Scan for the cell matching the given text and deliver its [X, Y] coordinate at center. 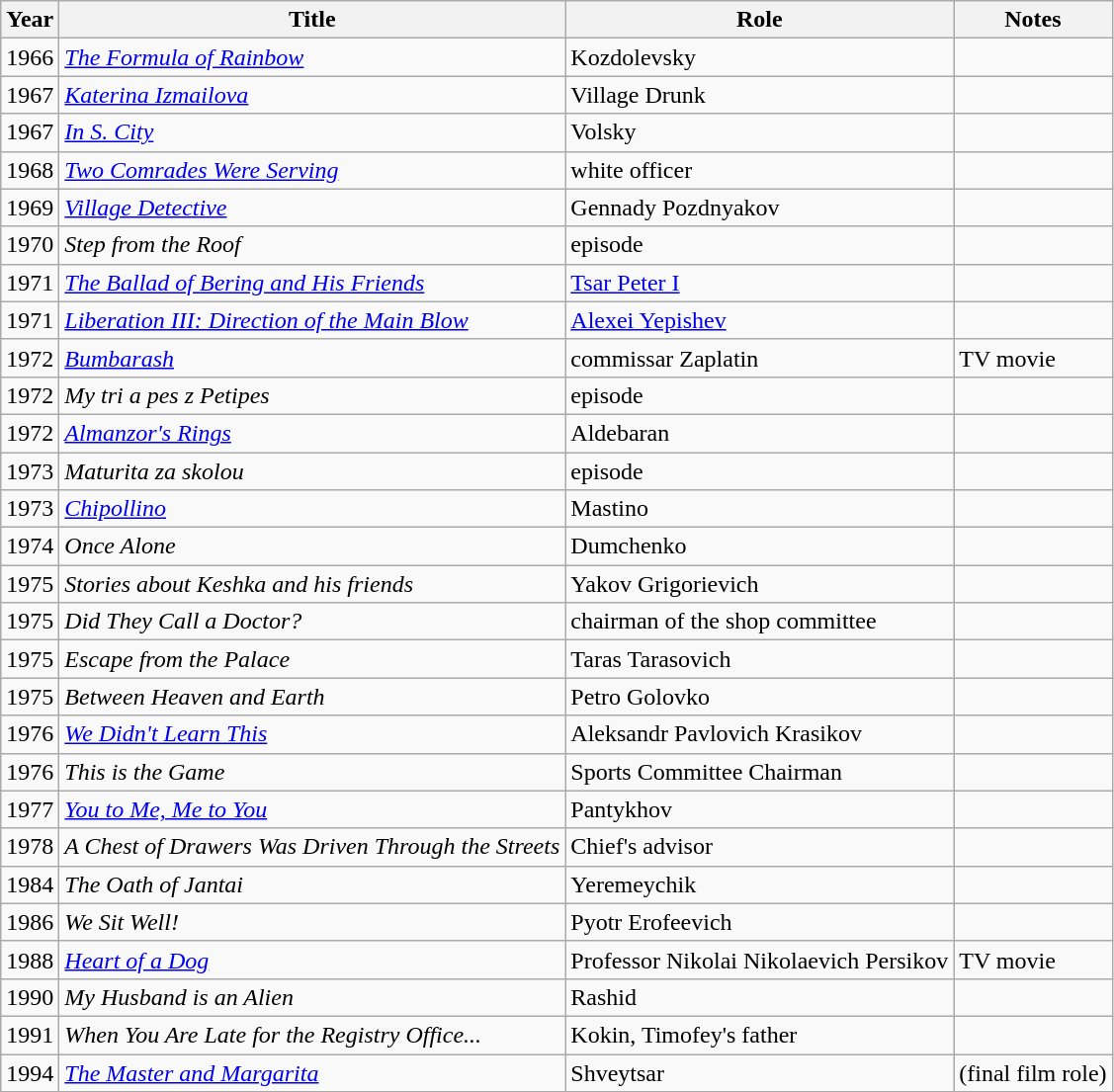
This is the Game [312, 772]
Mastino [759, 509]
Heart of a Dog [312, 960]
1994 [30, 1072]
Sports Committee Chairman [759, 772]
Year [30, 20]
The Formula of Rainbow [312, 57]
1970 [30, 245]
1990 [30, 997]
1969 [30, 208]
Maturita za skolou [312, 471]
Kokin, Timofey's father [759, 1035]
Katerina Izmailova [312, 95]
Shveytsar [759, 1072]
Dumchenko [759, 546]
My tri a pes z Petipes [312, 395]
1978 [30, 847]
Did They Call a Doctor? [312, 622]
Kozdolevsky [759, 57]
The Ballad of Bering and His Friends [312, 283]
Gennady Pozdnyakov [759, 208]
Alexei Yepishev [759, 320]
Chief's advisor [759, 847]
Professor Nikolai Nikolaevich Persikov [759, 960]
1986 [30, 922]
The Oath of Jantai [312, 884]
Volsky [759, 132]
chairman of the shop committee [759, 622]
Yeremeychik [759, 884]
1977 [30, 809]
Village Detective [312, 208]
1968 [30, 170]
1966 [30, 57]
Step from the Roof [312, 245]
A Chest of Drawers Was Driven Through the Streets [312, 847]
Rashid [759, 997]
Role [759, 20]
(final film role) [1033, 1072]
In S. City [312, 132]
1988 [30, 960]
white officer [759, 170]
Pantykhov [759, 809]
When You Are Late for the Registry Office... [312, 1035]
Escape from the Palace [312, 659]
My Husband is an Alien [312, 997]
Chipollino [312, 509]
We Sit Well! [312, 922]
You to Me, Me to You [312, 809]
Notes [1033, 20]
Yakov Grigorievich [759, 584]
Village Drunk [759, 95]
1984 [30, 884]
Almanzor's Rings [312, 433]
Title [312, 20]
1991 [30, 1035]
Petro Golovko [759, 697]
Tsar Peter I [759, 283]
Aldebaran [759, 433]
Taras Tarasovich [759, 659]
The Master and Margarita [312, 1072]
Between Heaven and Earth [312, 697]
Aleksandr Pavlovich Krasikov [759, 734]
Stories about Keshka and his friends [312, 584]
Once Alone [312, 546]
1974 [30, 546]
Liberation III: Direction of the Main Blow [312, 320]
Two Comrades Were Serving [312, 170]
We Didn't Learn This [312, 734]
Pyotr Erofeevich [759, 922]
Bumbarash [312, 358]
commissar Zaplatin [759, 358]
